Search for the cell housing the specified text and yield its [X, Y] center coordinate. 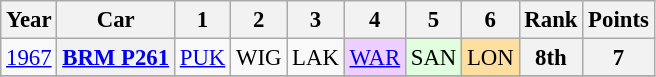
BRM P261 [116, 58]
LAK [316, 58]
LON [490, 58]
7 [618, 58]
6 [490, 20]
8th [551, 58]
PUK [202, 58]
Rank [551, 20]
4 [374, 20]
Points [618, 20]
5 [433, 20]
WAR [374, 58]
Car [116, 20]
Year [29, 20]
1 [202, 20]
SAN [433, 58]
1967 [29, 58]
WIG [259, 58]
2 [259, 20]
3 [316, 20]
